Return the (x, y) coordinate for the center point of the cell that contains the specified text.  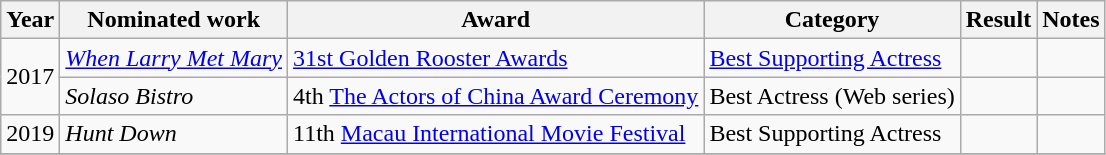
31st Golden Rooster Awards (496, 58)
2019 (30, 134)
When Larry Met Mary (174, 58)
Category (832, 20)
11th Macau International Movie Festival (496, 134)
Award (496, 20)
Nominated work (174, 20)
2017 (30, 77)
Hunt Down (174, 134)
Best Actress (Web series) (832, 96)
Year (30, 20)
4th The Actors of China Award Ceremony (496, 96)
Solaso Bistro (174, 96)
Notes (1071, 20)
Result (998, 20)
